Extract the [x, y] coordinate from the center of the cell holding the provided text.  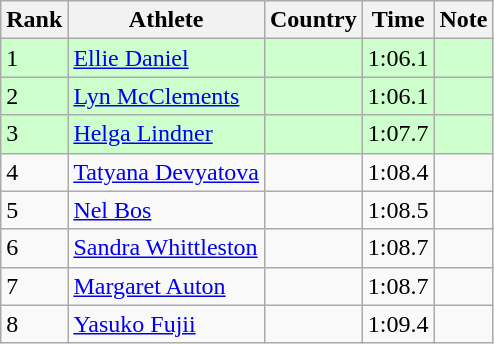
Note [464, 20]
3 [34, 134]
Time [398, 20]
Margaret Auton [166, 286]
1:09.4 [398, 324]
Rank [34, 20]
Lyn McClements [166, 96]
Nel Bos [166, 210]
7 [34, 286]
Sandra Whittleston [166, 248]
6 [34, 248]
Yasuko Fujii [166, 324]
Tatyana Devyatova [166, 172]
2 [34, 96]
5 [34, 210]
Athlete [166, 20]
Ellie Daniel [166, 58]
8 [34, 324]
1:08.5 [398, 210]
Country [313, 20]
1 [34, 58]
1:08.4 [398, 172]
4 [34, 172]
1:07.7 [398, 134]
Helga Lindner [166, 134]
